Detect which cell encompasses the target text, then output its (X, Y) center coordinate. 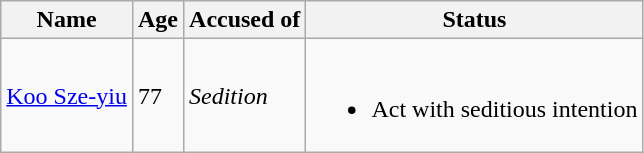
Name (67, 20)
77 (158, 96)
Koo Sze-yiu (67, 96)
Age (158, 20)
Sedition (245, 96)
Act with seditious intention (474, 96)
Accused of (245, 20)
Status (474, 20)
